Scan for the cell matching the given text and deliver its (x, y) coordinate at center. 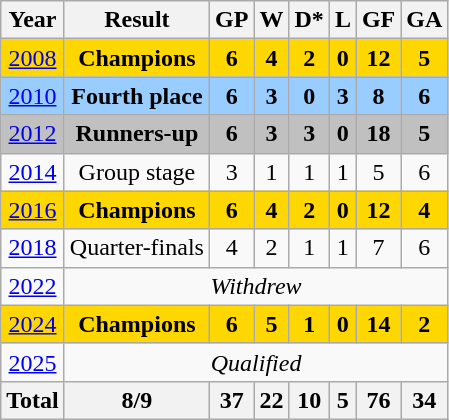
Total (33, 400)
Withdrew (256, 286)
GA (424, 20)
7 (378, 248)
22 (272, 400)
76 (378, 400)
Fourth place (136, 96)
Runners-up (136, 134)
18 (378, 134)
2012 (33, 134)
2014 (33, 172)
8 (378, 96)
2024 (33, 324)
W (272, 20)
8/9 (136, 400)
GF (378, 20)
2016 (33, 210)
2010 (33, 96)
14 (378, 324)
2025 (33, 362)
Year (33, 20)
Result (136, 20)
Qualified (256, 362)
2022 (33, 286)
34 (424, 400)
GP (231, 20)
D* (309, 20)
Group stage (136, 172)
L (342, 20)
10 (309, 400)
2008 (33, 58)
37 (231, 400)
Quarter-finals (136, 248)
2018 (33, 248)
